Find where the given text appears and provide that cell's center as (x, y) coordinate. 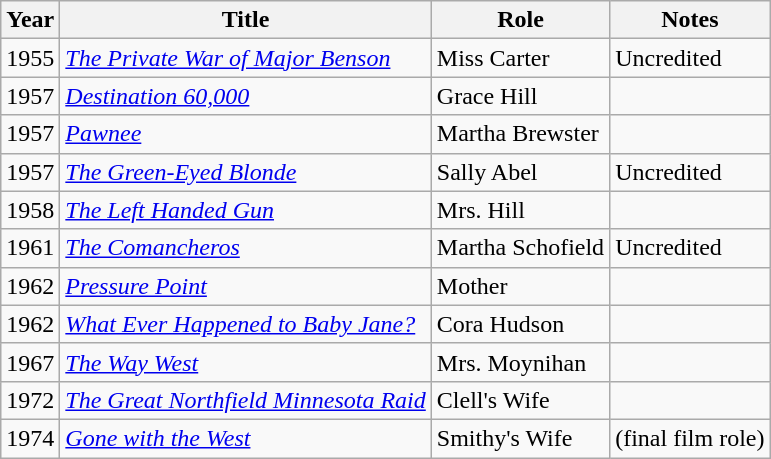
Year (30, 20)
Mother (520, 286)
Mrs. Moynihan (520, 362)
1967 (30, 362)
The Great Northfield Minnesota Raid (246, 400)
Clell's Wife (520, 400)
The Way West (246, 362)
Miss Carter (520, 58)
Cora Hudson (520, 324)
Gone with the West (246, 438)
The Comancheros (246, 248)
Smithy's Wife (520, 438)
1958 (30, 210)
Sally Abel (520, 172)
1961 (30, 248)
The Green-Eyed Blonde (246, 172)
Notes (690, 20)
Role (520, 20)
Title (246, 20)
Pawnee (246, 134)
1955 (30, 58)
Martha Brewster (520, 134)
1974 (30, 438)
(final film role) (690, 438)
The Private War of Major Benson (246, 58)
Destination 60,000 (246, 96)
What Ever Happened to Baby Jane? (246, 324)
Grace Hill (520, 96)
Mrs. Hill (520, 210)
Martha Schofield (520, 248)
Pressure Point (246, 286)
1972 (30, 400)
The Left Handed Gun (246, 210)
